Determine the [x, y] coordinate at the center of the cell enclosing the given text.  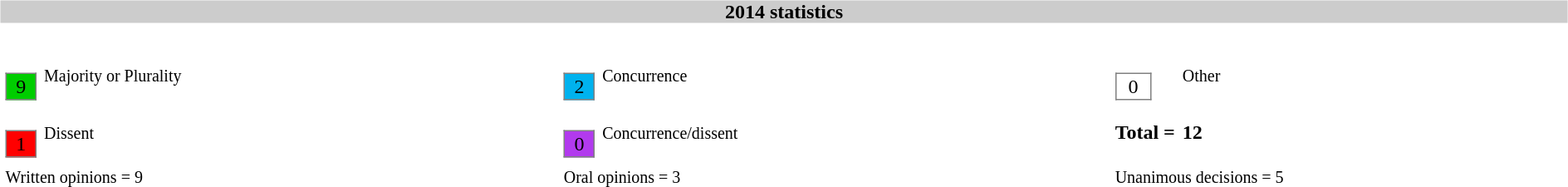
Concurrence/dissent [855, 132]
Majority or Plurality [301, 76]
Concurrence [855, 76]
2014 statistics [784, 12]
Dissent [301, 132]
12 [1373, 132]
Total = [1145, 132]
Other [1373, 76]
